Output the [X, Y] coordinate of the center of the cell containing the given text.  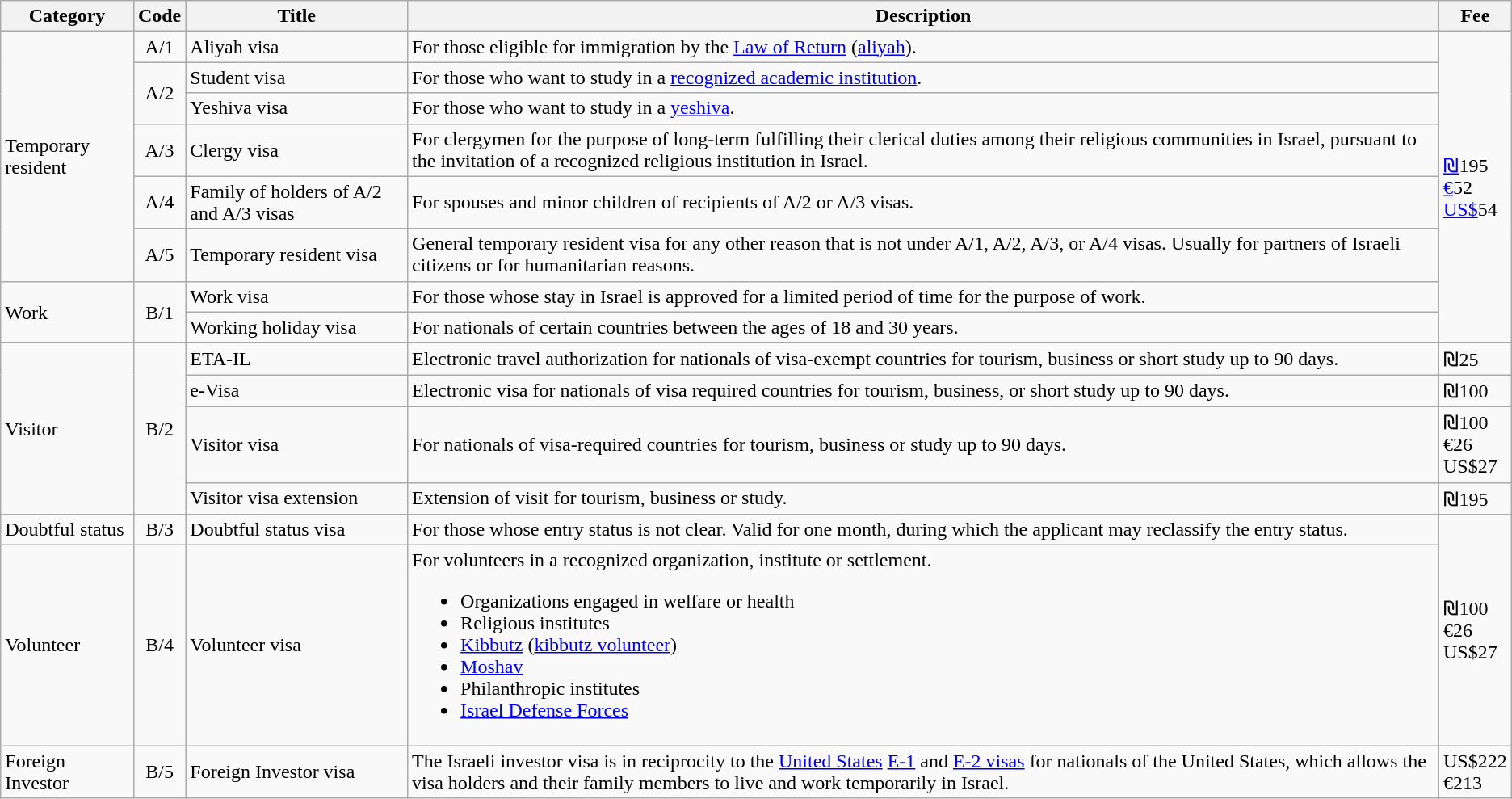
Yeshiva visa [297, 108]
Extension of visit for tourism, business or study. [924, 498]
₪195 [1475, 498]
For those who want to study in a yeshiva. [924, 108]
A/3 [159, 150]
A/5 [159, 255]
Fee [1475, 16]
Working holiday visa [297, 327]
Electronic visa for nationals of visa required countries for tourism, business, or short study up to 90 days. [924, 391]
B/2 [159, 428]
For those whose entry status is not clear. Valid for one month, during which the applicant may reclassify the entry status. [924, 530]
A/1 [159, 47]
Electronic travel authorization for nationals of visa-exempt countries for tourism, business or short study up to 90 days. [924, 359]
Visitor visa [297, 444]
Family of holders of A/2 and A/3 visas [297, 202]
Category [68, 16]
Work [68, 312]
Visitor visa extension [297, 498]
Code [159, 16]
₪100 [1475, 391]
Doubtful status [68, 530]
Clergy visa [297, 150]
For those who want to study in a recognized academic institution. [924, 78]
B/1 [159, 312]
e-Visa [297, 391]
Description [924, 16]
For spouses and minor children of recipients of A/2 or A/3 visas. [924, 202]
Visitor [68, 428]
Foreign Investor [68, 772]
B/4 [159, 646]
Doubtful status visa [297, 530]
A/2 [159, 93]
For those eligible for immigration by the Law of Return (aliyah). [924, 47]
Title [297, 16]
Temporary resident visa [297, 255]
Volunteer [68, 646]
Aliyah visa [297, 47]
Temporary resident [68, 157]
Work visa [297, 296]
Volunteer visa [297, 646]
ETA-IL [297, 359]
A/4 [159, 202]
For those whose stay in Israel is approved for a limited period of time for the purpose of work. [924, 296]
₪195€52US$54 [1475, 187]
US$222€213 [1475, 772]
B/5 [159, 772]
B/3 [159, 530]
Foreign Investor visa [297, 772]
₪25 [1475, 359]
For nationals of visa-required countries for tourism, business or study up to 90 days. [924, 444]
For nationals of certain countries between the ages of 18 and 30 years. [924, 327]
Student visa [297, 78]
